Find where the given text appears and provide that cell's center as [x, y] coordinate. 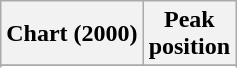
Chart (2000) [72, 34]
Peakposition [189, 34]
